For the text-containing cell, return its midpoint in [X, Y] coordinate format. 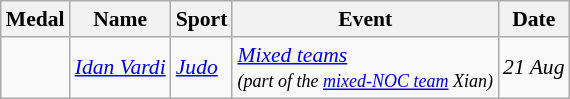
Event [365, 19]
Mixed teams(part of the mixed-NOC team Xian) [365, 68]
Medal [36, 19]
Name [120, 19]
21 Aug [534, 68]
Judo [202, 68]
Idan Vardi [120, 68]
Sport [202, 19]
Date [534, 19]
